For the text-containing cell, return its midpoint in (X, Y) coordinate format. 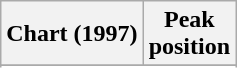
Chart (1997) (72, 34)
Peakposition (189, 34)
